Locate the cell with the specified text and output its [x, y] center coordinate. 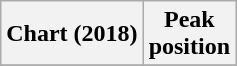
Peakposition [189, 34]
Chart (2018) [72, 34]
